For the text-containing cell, return its midpoint in [X, Y] coordinate format. 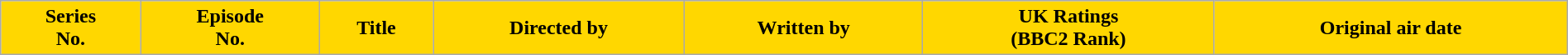
Original air date [1391, 28]
EpisodeNo. [230, 28]
UK Ratings(BBC2 Rank) [1068, 28]
Written by [804, 28]
Title [375, 28]
SeriesNo. [71, 28]
Directed by [559, 28]
